For the text-containing cell, return its midpoint in [X, Y] coordinate format. 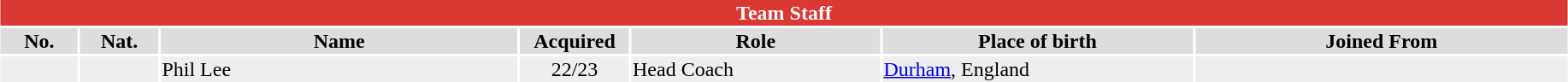
Acquired [575, 41]
Role [755, 41]
No. [39, 41]
Place of birth [1038, 41]
Team Staff [783, 13]
Joined From [1382, 41]
Nat. [120, 41]
Durham, England [1038, 69]
22/23 [575, 69]
Phil Lee [339, 69]
Head Coach [755, 69]
Name [339, 41]
